Output the (x, y) coordinate of the center of the cell containing the given text.  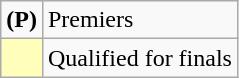
Qualified for finals (140, 58)
Premiers (140, 20)
(P) (22, 20)
